Provide the (x, y) coordinate of the cell's center where the given text is located.  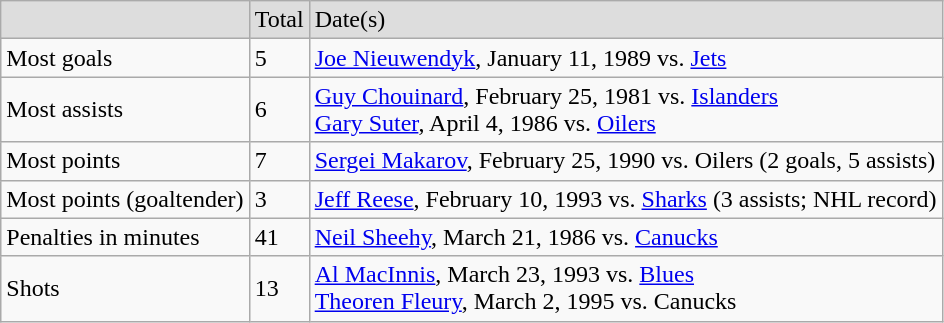
Date(s) (626, 20)
3 (279, 199)
5 (279, 58)
Sergei Makarov, February 25, 1990 vs. Oilers (2 goals, 5 assists) (626, 161)
Most assists (125, 110)
7 (279, 161)
Jeff Reese, February 10, 1993 vs. Sharks (3 assists; NHL record) (626, 199)
Guy Chouinard, February 25, 1981 vs. IslandersGary Suter, April 4, 1986 vs. Oilers (626, 110)
Al MacInnis, March 23, 1993 vs. BluesTheoren Fleury, March 2, 1995 vs. Canucks (626, 288)
Total (279, 20)
6 (279, 110)
Shots (125, 288)
Most goals (125, 58)
Penalties in minutes (125, 237)
41 (279, 237)
Neil Sheehy, March 21, 1986 vs. Canucks (626, 237)
13 (279, 288)
Most points (125, 161)
Joe Nieuwendyk, January 11, 1989 vs. Jets (626, 58)
Most points (goaltender) (125, 199)
